From the cell containing the given text, extract its center point as [x, y] coordinate. 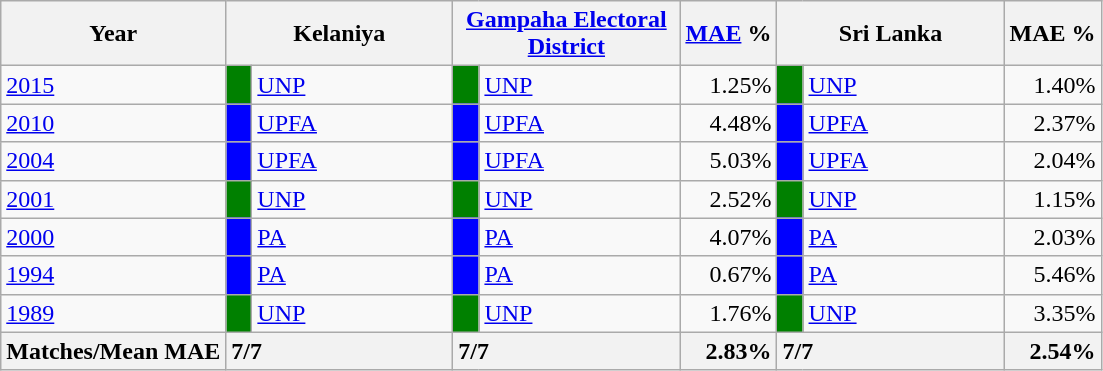
4.48% [728, 123]
1989 [114, 313]
1994 [114, 275]
2.52% [728, 199]
Gampaha Electoral District [566, 34]
1.76% [728, 313]
Matches/Mean MAE [114, 351]
2.04% [1052, 161]
2.37% [1052, 123]
Year [114, 34]
2.54% [1052, 351]
2004 [114, 161]
1.25% [728, 85]
2010 [114, 123]
5.03% [728, 161]
2001 [114, 199]
Sri Lanka [890, 34]
5.46% [1052, 275]
2.03% [1052, 237]
2000 [114, 237]
3.35% [1052, 313]
0.67% [728, 275]
2015 [114, 85]
4.07% [728, 237]
2.83% [728, 351]
1.40% [1052, 85]
1.15% [1052, 199]
Kelaniya [340, 34]
